Scan for the cell matching the given text and deliver its [X, Y] coordinate at center. 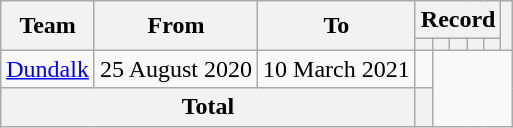
Total [208, 107]
To [337, 26]
10 March 2021 [337, 69]
From [176, 26]
Record [458, 20]
25 August 2020 [176, 69]
Team [48, 26]
Dundalk [48, 69]
